Provide the (x, y) coordinate of the cell's center where the given text is located.  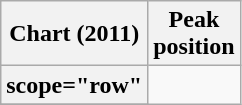
Chart (2011) (74, 34)
scope="row" (74, 85)
Peakposition (194, 34)
